Determine the (x, y) coordinate at the center of the cell enclosing the given text.  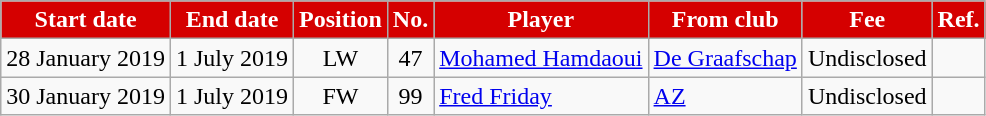
End date (232, 20)
99 (410, 96)
Start date (86, 20)
28 January 2019 (86, 58)
Mohamed Hamdaoui (541, 58)
From club (725, 20)
AZ (725, 96)
47 (410, 58)
LW (341, 58)
Fee (867, 20)
Fred Friday (541, 96)
Ref. (958, 20)
FW (341, 96)
Player (541, 20)
30 January 2019 (86, 96)
De Graafschap (725, 58)
Position (341, 20)
No. (410, 20)
